Provide the [X, Y] coordinate of the cell's center where the given text is located.  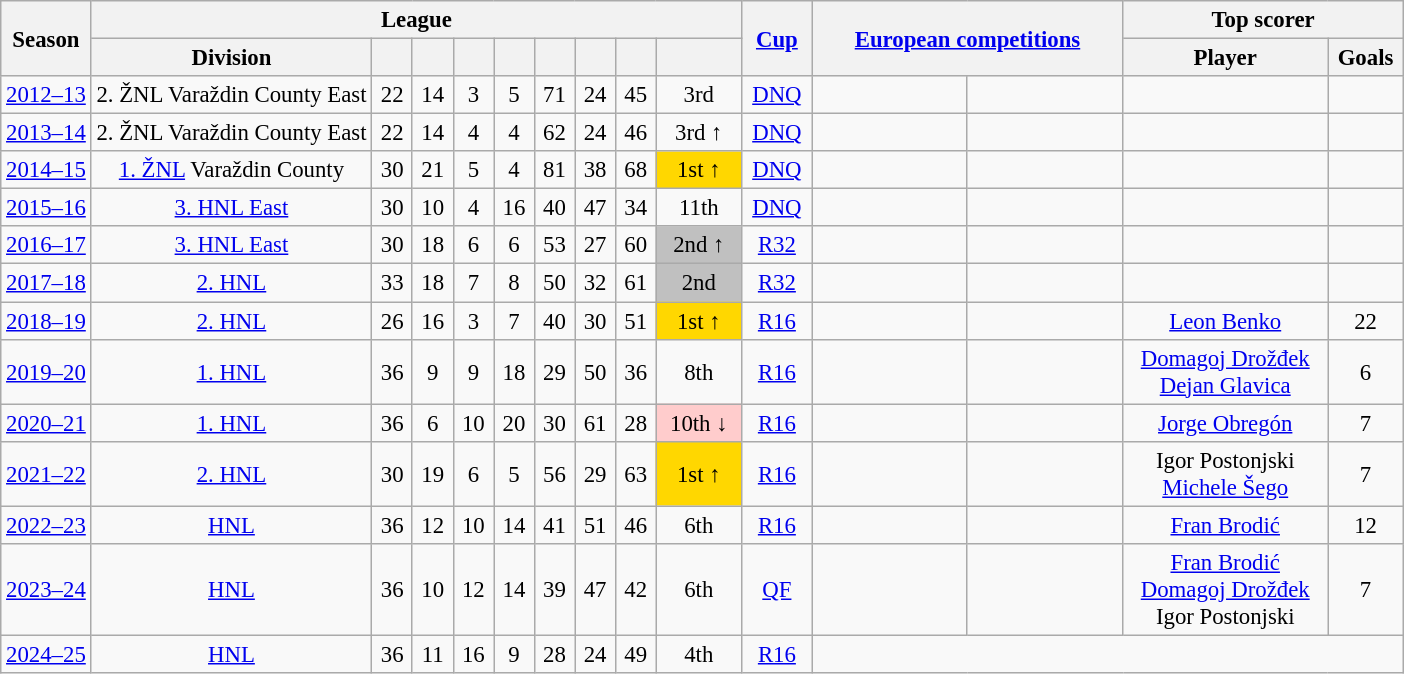
19 [432, 474]
League [416, 20]
62 [554, 133]
60 [636, 245]
71 [554, 95]
4th [699, 654]
Goals [1366, 58]
QF [778, 590]
2012–13 [46, 95]
81 [554, 170]
2017–18 [46, 283]
3rd [699, 95]
53 [554, 245]
Fran Brodić [1226, 525]
2023–24 [46, 590]
2013–14 [46, 133]
45 [636, 95]
2019–20 [46, 372]
Leon Benko [1226, 321]
2024–25 [46, 654]
2nd [699, 283]
2nd ↑ [699, 245]
21 [432, 170]
Domagoj DrožđekDejan Glavica [1226, 372]
Jorge Obregón [1226, 423]
2015–16 [46, 208]
2018–19 [46, 321]
41 [554, 525]
2021–22 [46, 474]
3rd ↑ [699, 133]
2016–17 [46, 245]
27 [596, 245]
Division [232, 58]
32 [596, 283]
Season [46, 38]
63 [636, 474]
Top scorer [1264, 20]
8 [514, 283]
68 [636, 170]
10th ↓ [699, 423]
Fran BrodićDomagoj DrožđekIgor Postonjski [1226, 590]
8th [699, 372]
11 [432, 654]
33 [392, 283]
2020–21 [46, 423]
2014–15 [46, 170]
42 [636, 590]
39 [554, 590]
11th [699, 208]
European competitions [968, 38]
20 [514, 423]
34 [636, 208]
Cup [778, 38]
2022–23 [46, 525]
26 [392, 321]
38 [596, 170]
Player [1226, 58]
Igor PostonjskiMichele Šego [1226, 474]
49 [636, 654]
1. ŽNL Varaždin County [232, 170]
56 [554, 474]
